Capture the cell that displays the provided text and extract its (X, Y) central coordinate. 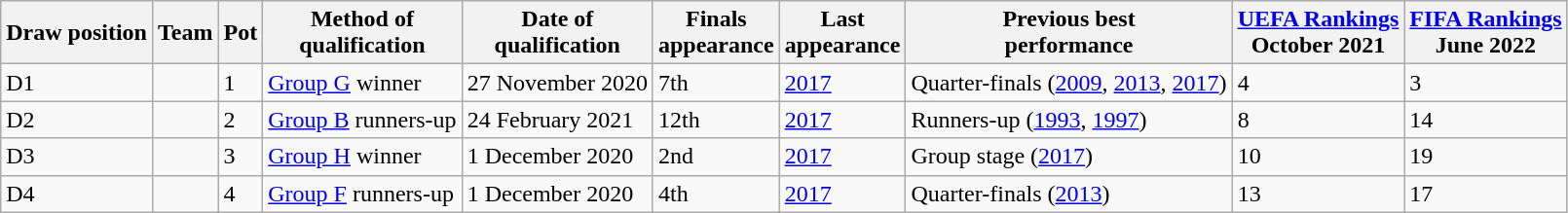
D1 (77, 83)
Runners-up (1993, 1997) (1069, 120)
Previous bestperformance (1069, 33)
13 (1319, 194)
4th (716, 194)
Group F runners-up (362, 194)
12th (716, 120)
Group stage (2017) (1069, 157)
2nd (716, 157)
8 (1319, 120)
Pot (241, 33)
Group G winner (362, 83)
FIFA RankingsJune 2022 (1486, 33)
14 (1486, 120)
24 February 2021 (557, 120)
10 (1319, 157)
19 (1486, 157)
D4 (77, 194)
Date ofqualification (557, 33)
Draw position (77, 33)
Group H winner (362, 157)
Finalsappearance (716, 33)
Method ofqualification (362, 33)
D2 (77, 120)
Quarter-finals (2013) (1069, 194)
1 (241, 83)
27 November 2020 (557, 83)
Quarter-finals (2009, 2013, 2017) (1069, 83)
17 (1486, 194)
7th (716, 83)
Team (185, 33)
Group B runners-up (362, 120)
D3 (77, 157)
2 (241, 120)
Lastappearance (842, 33)
UEFA RankingsOctober 2021 (1319, 33)
